Provide the (x, y) coordinate of the cell's center where the given text is located.  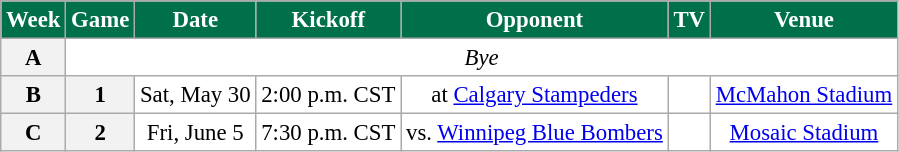
Kickoff (328, 20)
at Calgary Stampeders (534, 95)
A (34, 58)
Opponent (534, 20)
Venue (804, 20)
Date (196, 20)
Bye (482, 58)
Mosaic Stadium (804, 133)
2 (100, 133)
McMahon Stadium (804, 95)
Game (100, 20)
vs. Winnipeg Blue Bombers (534, 133)
TV (689, 20)
B (34, 95)
Week (34, 20)
1 (100, 95)
2:00 p.m. CST (328, 95)
Sat, May 30 (196, 95)
Fri, June 5 (196, 133)
C (34, 133)
7:30 p.m. CST (328, 133)
